For the text-containing cell, return its midpoint in [x, y] coordinate format. 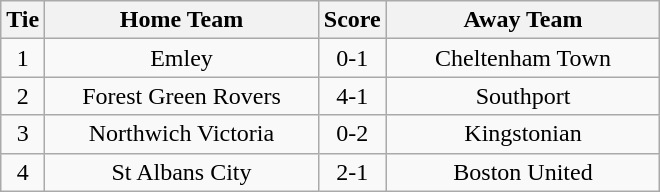
4 [23, 172]
Away Team [523, 20]
Tie [23, 20]
Cheltenham Town [523, 58]
Emley [182, 58]
2 [23, 96]
Forest Green Rovers [182, 96]
3 [23, 134]
Score [352, 20]
Southport [523, 96]
0-1 [352, 58]
0-2 [352, 134]
Kingstonian [523, 134]
Northwich Victoria [182, 134]
4-1 [352, 96]
1 [23, 58]
Boston United [523, 172]
Home Team [182, 20]
St Albans City [182, 172]
2-1 [352, 172]
